Scan for the cell matching the given text and deliver its [x, y] coordinate at center. 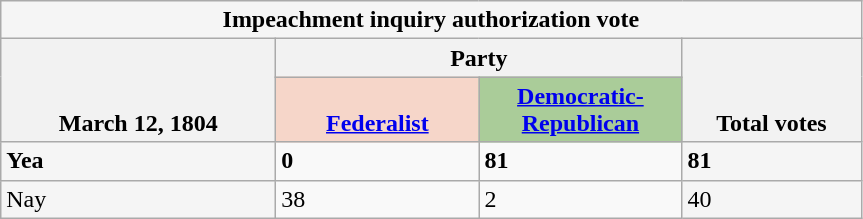
Impeachment inquiry authorization vote [431, 20]
March 12, 1804 [138, 90]
40 [772, 199]
Yea [138, 161]
Nay [138, 199]
0 [378, 161]
Party [479, 58]
Democratic-Republican [580, 110]
2 [580, 199]
Federalist [378, 110]
Total votes [772, 90]
38 [378, 199]
